From the cell containing the given text, extract its center point as (X, Y) coordinate. 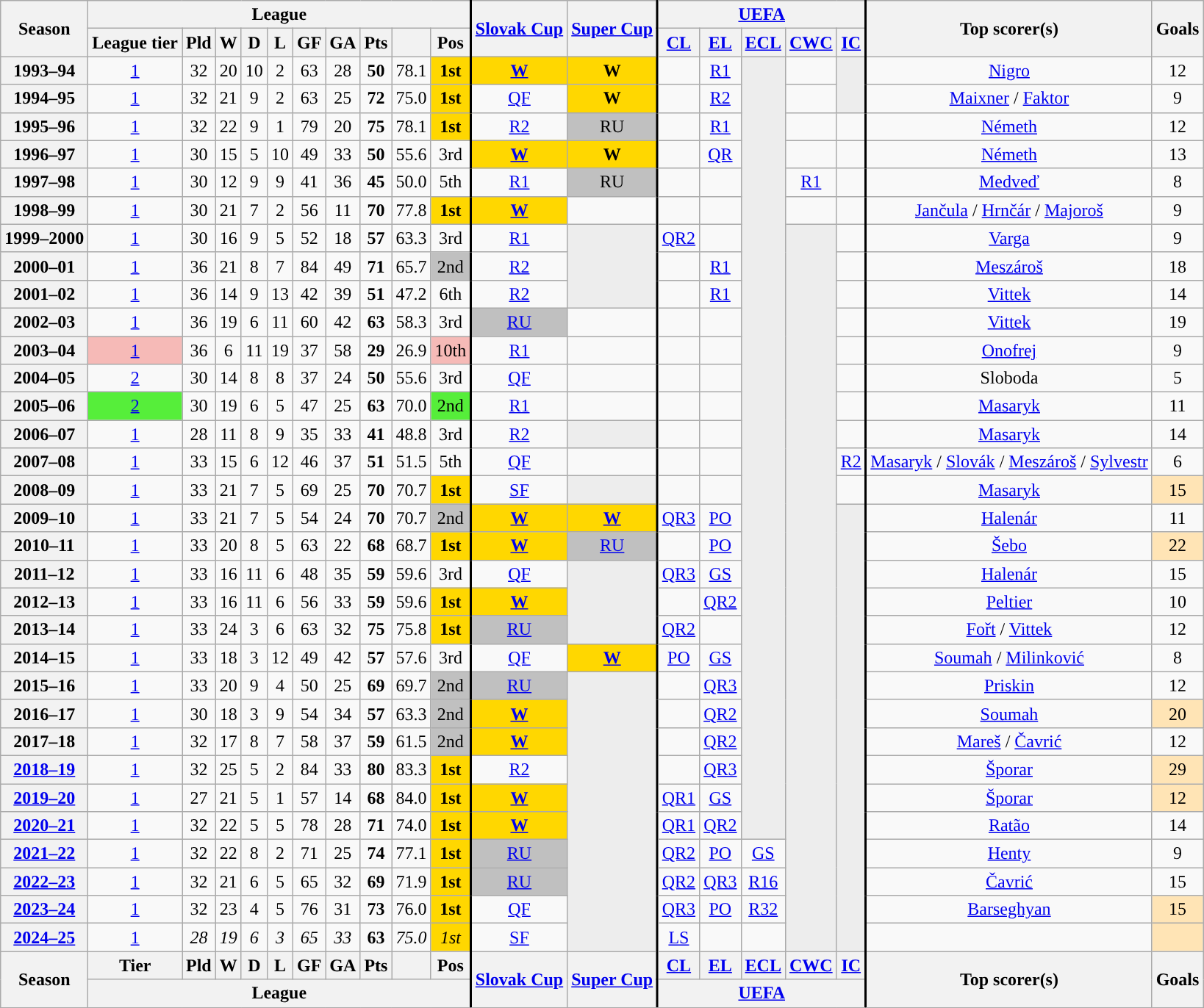
75.8 (412, 630)
Jančula / Hrnčár / Majoroš (1008, 210)
73 (376, 910)
Priskin (1008, 685)
2022–23 (44, 882)
Čavrić (1008, 882)
76.0 (412, 910)
2012–13 (44, 602)
2002–03 (44, 322)
77.8 (412, 210)
2018–19 (44, 769)
77.1 (412, 854)
2017–18 (44, 741)
76 (309, 910)
Soumah (1008, 713)
Meszároš (1008, 266)
Barseghyan (1008, 910)
79 (309, 126)
Henty (1008, 854)
Masaryk / Slovák / Meszároš / Sylvestr (1008, 462)
17 (228, 741)
70.0 (412, 406)
50.0 (412, 182)
2015–16 (44, 685)
74 (376, 854)
Fořt / Vittek (1008, 630)
1998–99 (44, 210)
Ratão (1008, 826)
34 (343, 713)
1993–94 (44, 71)
2006–07 (44, 434)
2005–06 (44, 406)
R16 (763, 882)
1995–96 (44, 126)
2023–24 (44, 910)
47 (309, 406)
Varga (1008, 238)
2016–17 (44, 713)
2011–12 (44, 574)
74.0 (412, 826)
1994–95 (44, 98)
QR (720, 154)
2001–02 (44, 294)
Soumah / Milinković (1008, 658)
1996–97 (44, 154)
46 (309, 462)
LS (678, 937)
52 (309, 238)
27 (199, 797)
Peltier (1008, 602)
2024–25 (44, 937)
60 (309, 322)
2003–04 (44, 350)
65.7 (412, 266)
2010–11 (44, 546)
2014–15 (44, 658)
68.7 (412, 546)
61.5 (412, 741)
51.5 (412, 462)
26.9 (412, 350)
83.3 (412, 769)
45 (376, 182)
Mareš / Čavrić (1008, 741)
78 (309, 826)
2021–22 (44, 854)
47.2 (412, 294)
R32 (763, 910)
84.0 (412, 797)
80 (376, 769)
Medveď (1008, 182)
2007–08 (44, 462)
48 (309, 574)
Maixner / Faktor (1008, 98)
2013–14 (44, 630)
Nigro (1008, 71)
71.9 (412, 882)
31 (343, 910)
58.3 (412, 322)
39 (343, 294)
Onofrej (1008, 350)
6th (451, 294)
2000–01 (44, 266)
23 (228, 910)
2008–09 (44, 490)
1999–2000 (44, 238)
2019–20 (44, 797)
League tier (135, 43)
48.8 (412, 434)
69.7 (412, 685)
Sloboda (1008, 378)
10th (451, 350)
2004–05 (44, 378)
1997–98 (44, 182)
Šebo (1008, 546)
Tier (135, 965)
2020–21 (44, 826)
57.6 (412, 658)
72 (376, 98)
2009–10 (44, 518)
